For the text-containing cell, return its midpoint in (x, y) coordinate format. 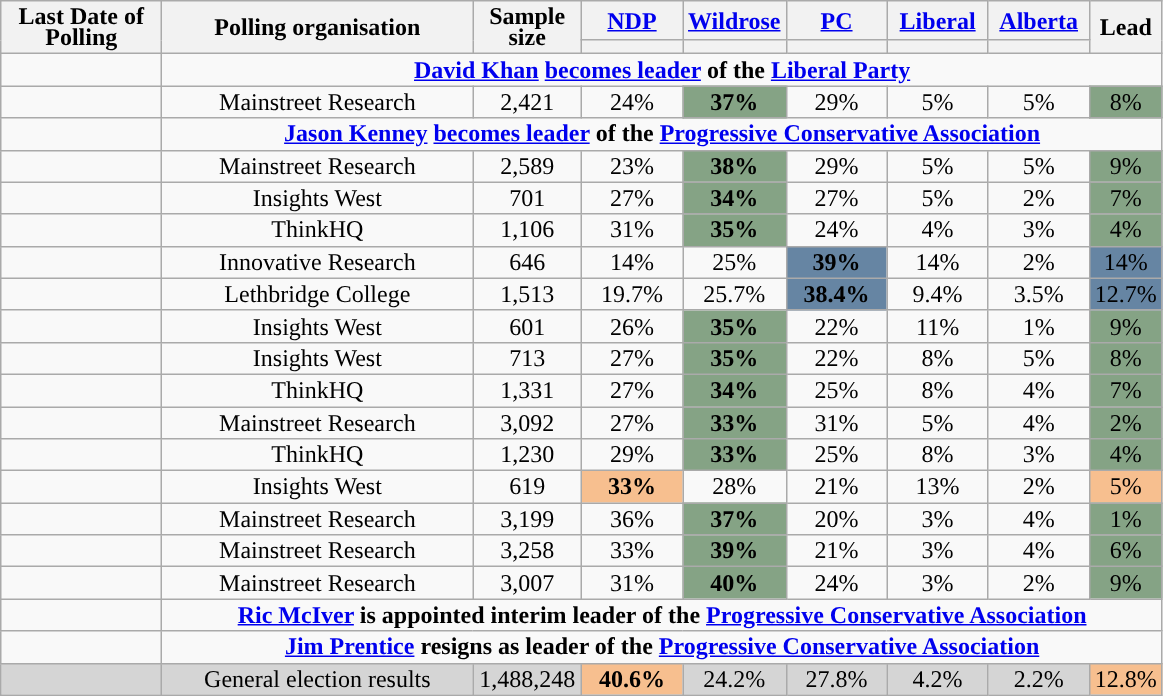
601 (528, 326)
26% (632, 326)
Liberal (938, 20)
General election results (318, 679)
3.5% (1038, 294)
Lethbridge College (318, 294)
19.7% (632, 294)
1,106 (528, 230)
Ric McIver is appointed interim leader of the Progressive Conservative Association (662, 615)
3,092 (528, 422)
713 (528, 358)
2,589 (528, 166)
Sample size (528, 28)
David Khan becomes leader of the Liberal Party (662, 70)
Innovative Research (318, 262)
4.2% (938, 679)
12.8% (1126, 679)
36% (632, 519)
Polling organisation (318, 28)
3,199 (528, 519)
40% (734, 583)
Last Date of Polling (82, 28)
38% (734, 166)
1,230 (528, 455)
Wildrose (734, 20)
11% (938, 326)
2,421 (528, 102)
NDP (632, 20)
Lead (1126, 28)
PC (836, 20)
701 (528, 198)
28% (734, 487)
40.6% (632, 679)
Jim Prentice resigns as leader of the Progressive Conservative Association (662, 647)
1,513 (528, 294)
Alberta (1038, 20)
20% (836, 519)
9.4% (938, 294)
12.7% (1126, 294)
6% (1126, 551)
2.2% (1038, 679)
1,331 (528, 390)
619 (528, 487)
Jason Kenney becomes leader of the Progressive Conservative Association (662, 134)
27.8% (836, 679)
3,258 (528, 551)
25.7% (734, 294)
1,488,248 (528, 679)
23% (632, 166)
24.2% (734, 679)
38.4% (836, 294)
3,007 (528, 583)
646 (528, 262)
13% (938, 487)
